Output the [x, y] coordinate of the center of the cell containing the given text.  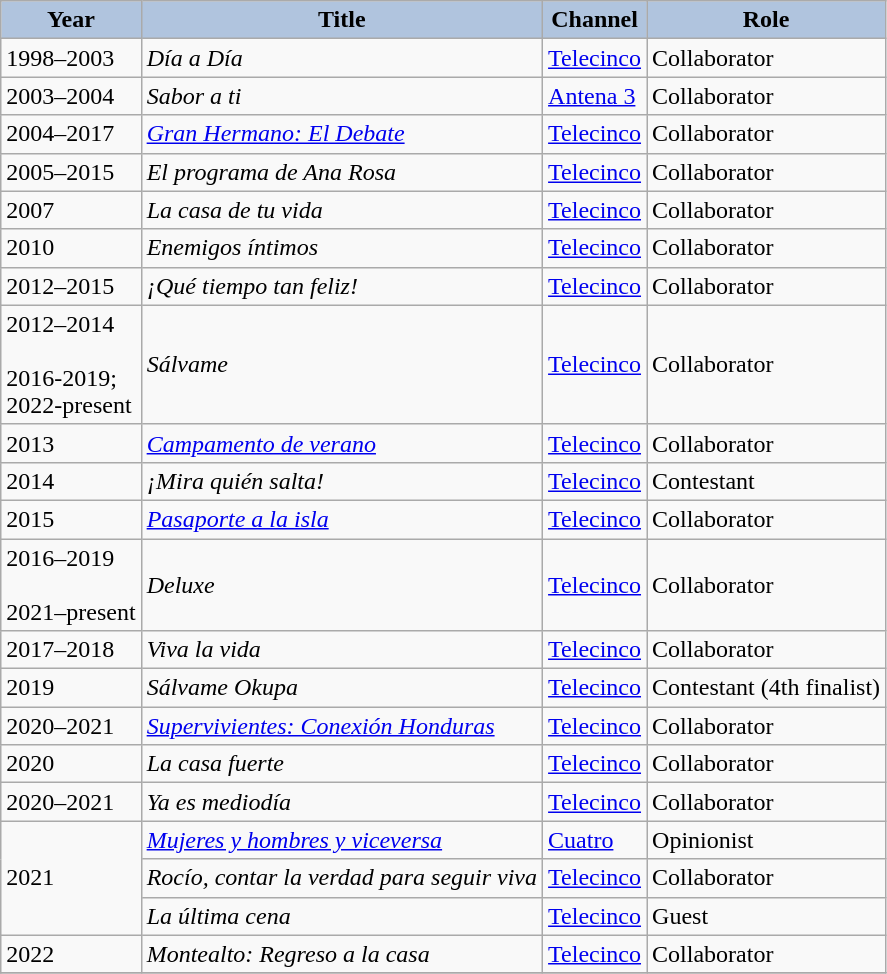
2005–2015 [71, 172]
Antena 3 [595, 96]
Sálvame [342, 364]
El programa de Ana Rosa [342, 172]
Pasaporte a la isla [342, 519]
Gran Hermano: El Debate [342, 134]
Guest [766, 916]
Supervivientes: Conexión Honduras [342, 726]
1998–2003 [71, 58]
2007 [71, 210]
Role [766, 20]
Mujeres y hombres y viceversa [342, 840]
2010 [71, 248]
Sálvame Okupa [342, 688]
Deluxe [342, 584]
Title [342, 20]
Día a Día [342, 58]
Viva la vida [342, 650]
Contestant [766, 481]
2012–2015 [71, 286]
2004–2017 [71, 134]
Channel [595, 20]
2014 [71, 481]
2020 [71, 764]
¡Qué tiempo tan feliz! [342, 286]
2016–20192021–present [71, 584]
2012–20142016-2019;2022-present [71, 364]
Montealto: Regreso a la casa [342, 954]
Opinionist [766, 840]
Sabor a ti [342, 96]
2019 [71, 688]
2015 [71, 519]
2003–2004 [71, 96]
2021 [71, 878]
¡Mira quién salta! [342, 481]
Year [71, 20]
2017–2018 [71, 650]
Ya es mediodía [342, 802]
2013 [71, 443]
Cuatro [595, 840]
Enemigos íntimos [342, 248]
La casa fuerte [342, 764]
La última cena [342, 916]
2022 [71, 954]
Rocío, contar la verdad para seguir viva [342, 878]
La casa de tu vida [342, 210]
Campamento de verano [342, 443]
Contestant (4th finalist) [766, 688]
